Identify which cell holds the provided text, then report its (X, Y) central coordinate. 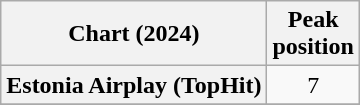
Peakposition (313, 34)
Estonia Airplay (TopHit) (134, 85)
Chart (2024) (134, 34)
7 (313, 85)
